Output the [x, y] coordinate of the center of the cell containing the given text.  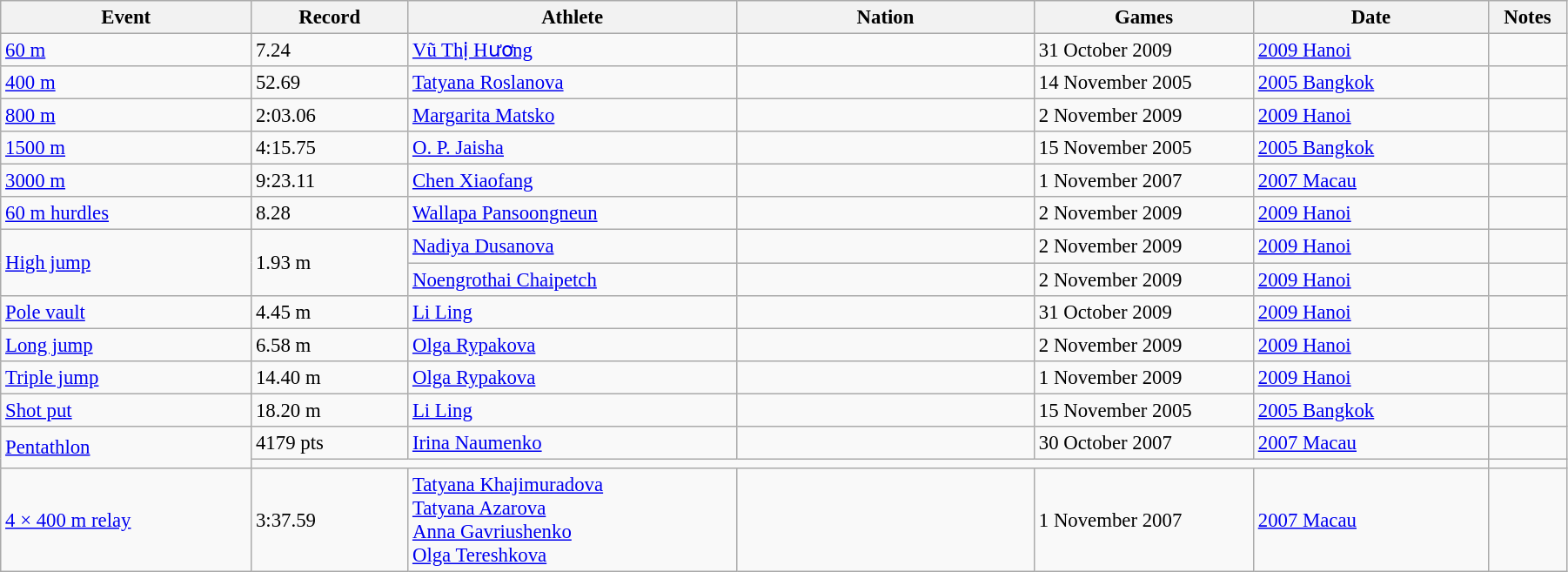
Margarita Matsko [573, 116]
1500 m [126, 148]
60 m [126, 50]
Games [1143, 17]
Notes [1527, 17]
Wallapa Pansoongneun [573, 213]
6.58 m [330, 345]
14 November 2005 [1143, 83]
60 m hurdles [126, 213]
1 November 2009 [1143, 377]
14.40 m [330, 377]
Event [126, 17]
1.93 m [330, 263]
Date [1370, 17]
Irina Naumenko [573, 443]
4179 pts [330, 443]
High jump [126, 263]
Nation [886, 17]
Noengrothai Chaipetch [573, 279]
Pentathlon [126, 448]
Pole vault [126, 312]
400 m [126, 83]
4.45 m [330, 312]
2:03.06 [330, 116]
8.28 [330, 213]
Long jump [126, 345]
9:23.11 [330, 181]
Tatyana KhajimuradovaTatyana AzarovaAnna GavriushenkoOlga Tereshkova [573, 521]
4:15.75 [330, 148]
Tatyana Roslanova [573, 83]
18.20 m [330, 410]
Athlete [573, 17]
4 × 400 m relay [126, 521]
Triple jump [126, 377]
7.24 [330, 50]
Nadiya Dusanova [573, 246]
800 m [126, 116]
30 October 2007 [1143, 443]
O. P. Jaisha [573, 148]
52.69 [330, 83]
Shot put [126, 410]
Record [330, 17]
3:37.59 [330, 521]
Vũ Thị Hương [573, 50]
Chen Xiaofang [573, 181]
3000 m [126, 181]
